Provide the [X, Y] coordinate of the cell's center where the given text is located.  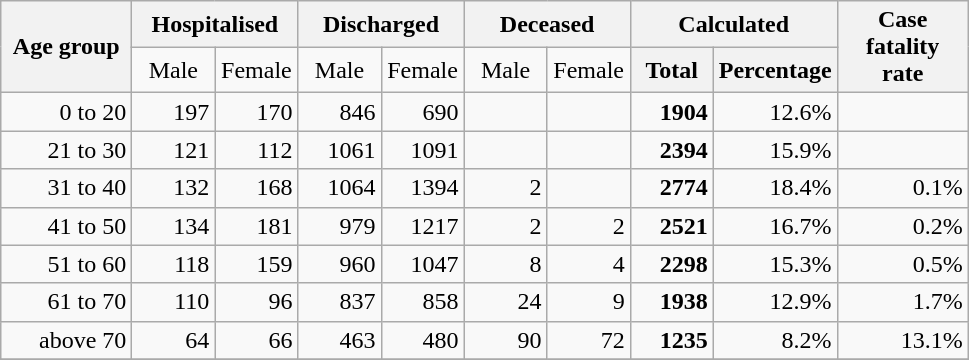
0.1% [902, 188]
21 to 30 [66, 150]
197 [174, 112]
480 [422, 340]
0.2% [902, 226]
858 [422, 302]
15.9% [775, 150]
Percentage [775, 70]
90 [506, 340]
118 [174, 264]
12.9% [775, 302]
1904 [672, 112]
72 [588, 340]
2521 [672, 226]
13.1% [902, 340]
2394 [672, 150]
96 [256, 302]
0.5% [902, 264]
Total [672, 70]
1217 [422, 226]
1064 [340, 188]
837 [340, 302]
1938 [672, 302]
Calculated [734, 24]
0 to 20 [66, 112]
1061 [340, 150]
51 to 60 [66, 264]
Age group [66, 47]
18.4% [775, 188]
1047 [422, 264]
24 [506, 302]
159 [256, 264]
960 [340, 264]
31 to 40 [66, 188]
134 [174, 226]
Discharged [381, 24]
112 [256, 150]
61 to 70 [66, 302]
690 [422, 112]
132 [174, 188]
463 [340, 340]
64 [174, 340]
846 [340, 112]
168 [256, 188]
8.2% [775, 340]
110 [174, 302]
66 [256, 340]
1.7% [902, 302]
12.6% [775, 112]
above 70 [66, 340]
16.7% [775, 226]
41 to 50 [66, 226]
2774 [672, 188]
1394 [422, 188]
1091 [422, 150]
Hospitalised [215, 24]
181 [256, 226]
Deceased [547, 24]
121 [174, 150]
8 [506, 264]
Case fatality rate [902, 47]
15.3% [775, 264]
2298 [672, 264]
979 [340, 226]
1235 [672, 340]
4 [588, 264]
170 [256, 112]
9 [588, 302]
